Scan for the cell matching the given text and deliver its [X, Y] coordinate at center. 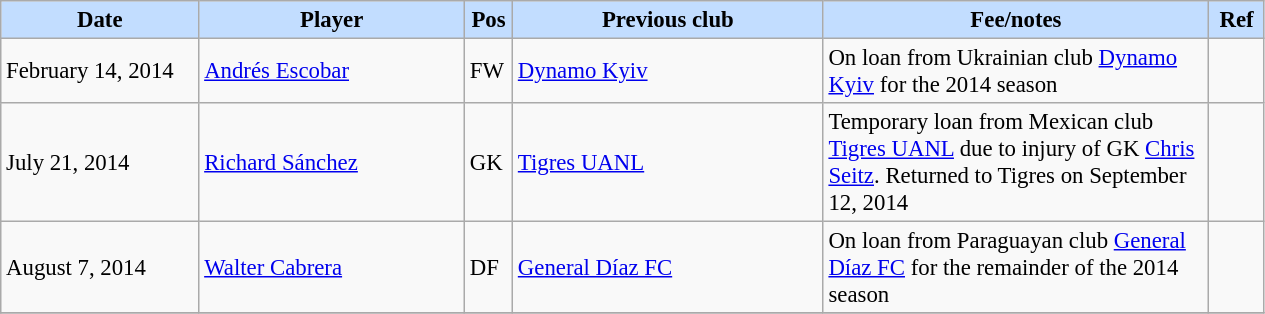
Walter Cabrera [332, 268]
Player [332, 20]
August 7, 2014 [100, 268]
Andrés Escobar [332, 72]
Tigres UANL [668, 162]
Previous club [668, 20]
Fee/notes [1016, 20]
Pos [488, 20]
Richard Sánchez [332, 162]
On loan from Ukrainian club Dynamo Kyiv for the 2014 season [1016, 72]
DF [488, 268]
FW [488, 72]
Date [100, 20]
July 21, 2014 [100, 162]
Temporary loan from Mexican club Tigres UANL due to injury of GK Chris Seitz. Returned to Tigres on September 12, 2014 [1016, 162]
On loan from Paraguayan club General Díaz FC for the remainder of the 2014 season [1016, 268]
GK [488, 162]
Ref [1237, 20]
Dynamo Kyiv [668, 72]
General Díaz FC [668, 268]
February 14, 2014 [100, 72]
